Locate the cell with the specified text and output its (X, Y) center coordinate. 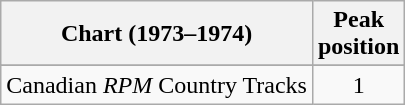
1 (358, 85)
Canadian RPM Country Tracks (157, 85)
Peakposition (358, 34)
Chart (1973–1974) (157, 34)
